Extract the (X, Y) coordinate from the center of the cell holding the provided text.  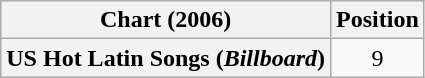
US Hot Latin Songs (Billboard) (166, 58)
9 (378, 58)
Chart (2006) (166, 20)
Position (378, 20)
